Extract the [x, y] coordinate from the center of the cell holding the provided text.  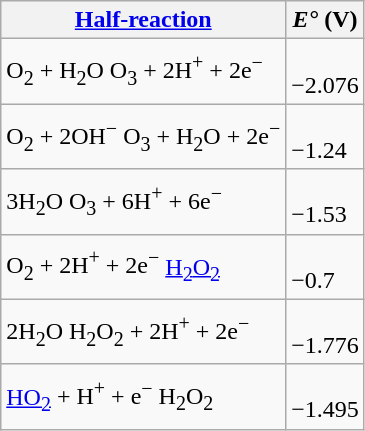
−2.076 [326, 72]
−1.495 [326, 396]
O2 + H2O O3 + 2H+ + 2e− [144, 72]
−1.24 [326, 136]
E° (V) [326, 20]
−0.7 [326, 266]
−1.53 [326, 202]
3H2O O3 + 6H+ + 6e− [144, 202]
Half-reaction [144, 20]
O2 + 2H+ + 2e− H2O2 [144, 266]
HO2 + H+ + e− H2O2 [144, 396]
2H2O H2O2 + 2H+ + 2e− [144, 332]
O2 + 2OH− O3 + H2O + 2e− [144, 136]
−1.776 [326, 332]
